Detect which cell encompasses the target text, then output its (X, Y) center coordinate. 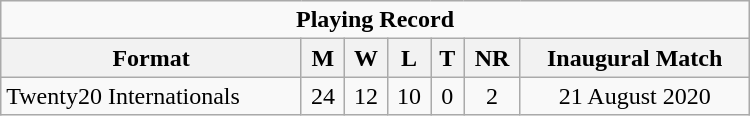
21 August 2020 (634, 96)
T (448, 58)
Playing Record (375, 20)
10 (410, 96)
12 (366, 96)
W (366, 58)
Format (152, 58)
24 (322, 96)
NR (492, 58)
0 (448, 96)
Inaugural Match (634, 58)
2 (492, 96)
M (322, 58)
L (410, 58)
Twenty20 Internationals (152, 96)
